Capture the cell that displays the provided text and extract its (X, Y) central coordinate. 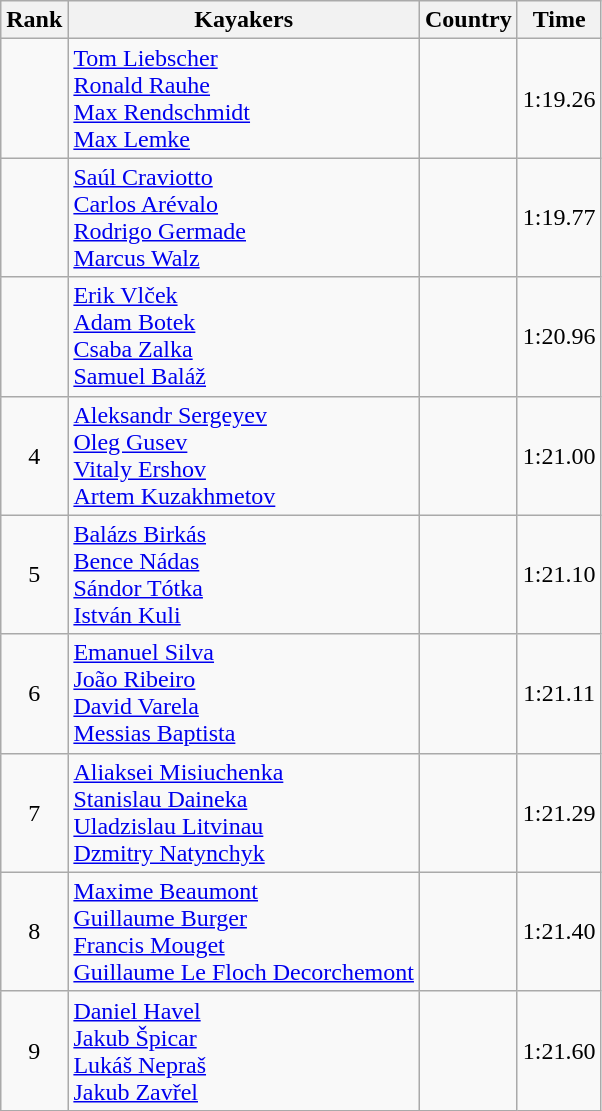
Aleksandr SergeyevOleg GusevVitaly ErshovArtem Kuzakhmetov (244, 456)
Balázs BirkásBence NádasSándor TótkaIstván Kuli (244, 574)
6 (34, 694)
Time (559, 20)
8 (34, 932)
1:21.60 (559, 1050)
Tom LiebscherRonald RauheMax RendschmidtMax Lemke (244, 98)
Daniel HavelJakub ŠpicarLukáš NeprašJakub Zavřel (244, 1050)
Country (468, 20)
9 (34, 1050)
1:21.11 (559, 694)
1:20.96 (559, 336)
Aliaksei MisiuchenkaStanislau DainekaUladzislau LitvinauDzmitry Natynchyk (244, 812)
Maxime BeaumontGuillaume BurgerFrancis MougetGuillaume Le Floch Decorchemont (244, 932)
1:19.26 (559, 98)
Kayakers (244, 20)
1:21.29 (559, 812)
Saúl CraviottoCarlos ArévaloRodrigo GermadeMarcus Walz (244, 218)
1:19.77 (559, 218)
1:21.40 (559, 932)
5 (34, 574)
Rank (34, 20)
1:21.10 (559, 574)
Erik VlčekAdam BotekCsaba ZalkaSamuel Baláž (244, 336)
Emanuel SilvaJoão RibeiroDavid VarelaMessias Baptista (244, 694)
1:21.00 (559, 456)
4 (34, 456)
7 (34, 812)
